From the cell containing the given text, extract its center point as (X, Y) coordinate. 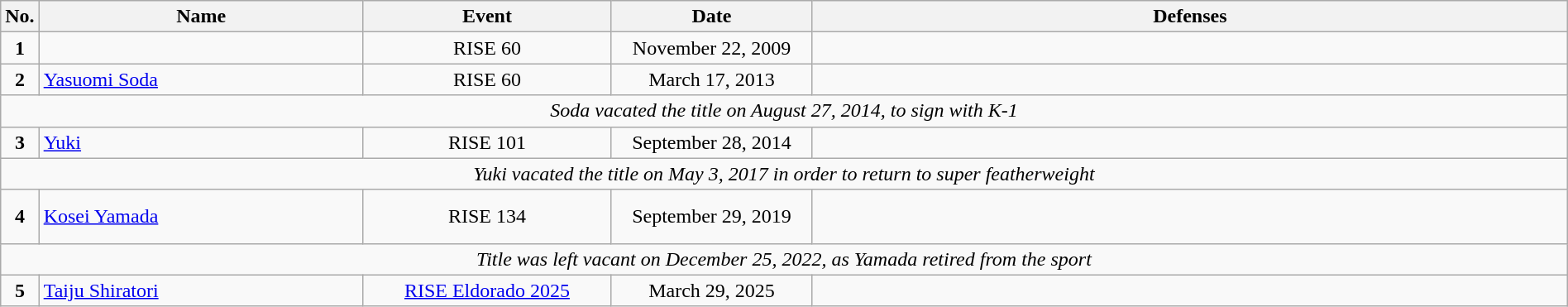
Taiju Shiratori (201, 290)
Name (201, 17)
No. (20, 17)
Yasuomi Soda (201, 79)
September 28, 2014 (712, 142)
3 (20, 142)
Yuki (201, 142)
RISE 101 (486, 142)
November 22, 2009 (712, 48)
Defenses (1189, 17)
2 (20, 79)
5 (20, 290)
RISE Eldorado 2025 (486, 290)
September 29, 2019 (712, 217)
4 (20, 217)
March 17, 2013 (712, 79)
Soda vacated the title on August 27, 2014, to sign with K-1 (784, 111)
March 29, 2025 (712, 290)
Date (712, 17)
Event (486, 17)
RISE 134 (486, 217)
Kosei Yamada (201, 217)
Yuki vacated the title on May 3, 2017 in order to return to super featherweight (784, 174)
Title was left vacant on December 25, 2022, as Yamada retired from the sport (784, 259)
1 (20, 48)
